From the cell containing the given text, extract its center point as (X, Y) coordinate. 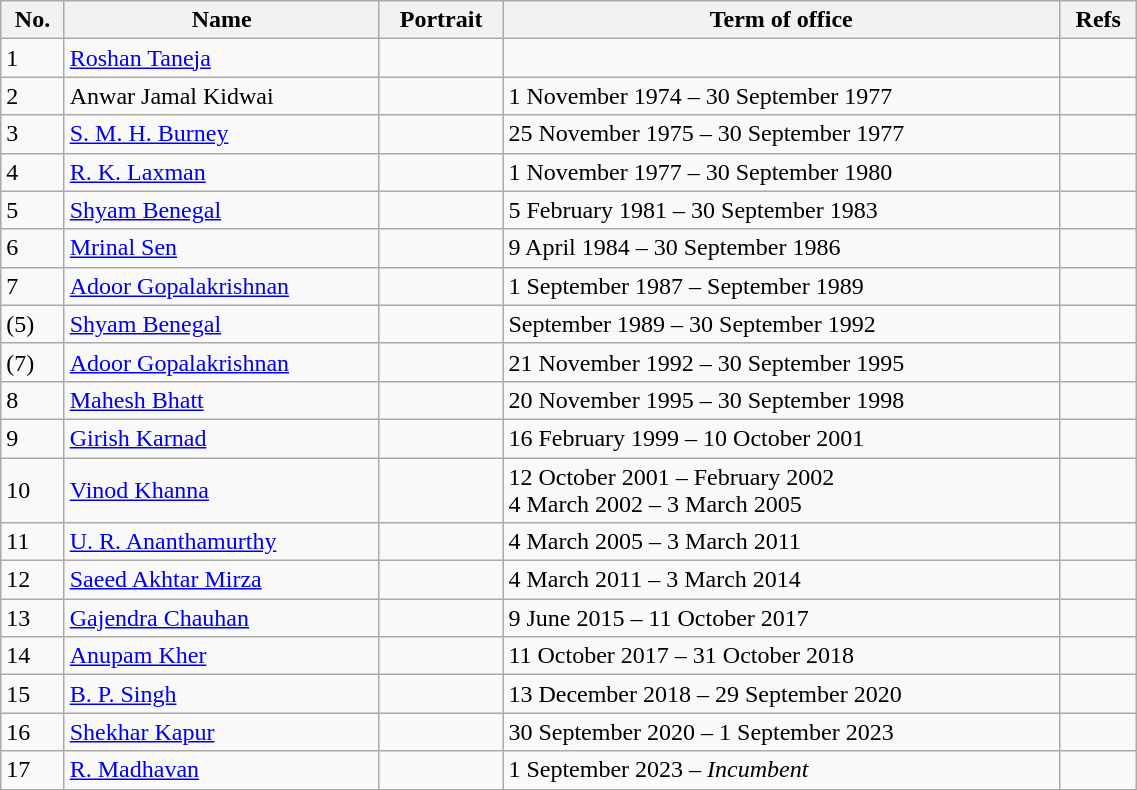
1 (32, 58)
21 November 1992 – 30 September 1995 (782, 362)
Mahesh Bhatt (222, 400)
1 November 1977 – 30 September 1980 (782, 172)
Saeed Akhtar Mirza (222, 580)
(7) (32, 362)
11 October 2017 – 31 October 2018 (782, 656)
25 November 1975 – 30 September 1977 (782, 134)
(5) (32, 324)
3 (32, 134)
6 (32, 248)
30 September 2020 – 1 September 2023 (782, 732)
10 (32, 490)
4 March 2005 – 3 March 2011 (782, 542)
Anwar Jamal Kidwai (222, 96)
Roshan Taneja (222, 58)
Name (222, 20)
2 (32, 96)
9 (32, 438)
Term of office (782, 20)
4 March 2011 – 3 March 2014 (782, 580)
1 September 1987 – September 1989 (782, 286)
8 (32, 400)
R. Madhavan (222, 770)
13 (32, 618)
11 (32, 542)
14 (32, 656)
16 (32, 732)
Girish Karnad (222, 438)
1 November 1974 – 30 September 1977 (782, 96)
9 April 1984 – 30 September 1986 (782, 248)
Portrait (441, 20)
S. M. H. Burney (222, 134)
16 February 1999 – 10 October 2001 (782, 438)
7 (32, 286)
4 (32, 172)
Gajendra Chauhan (222, 618)
R. K. Laxman (222, 172)
Refs (1098, 20)
12 (32, 580)
1 September 2023 – Incumbent (782, 770)
U. R. Ananthamurthy (222, 542)
Vinod Khanna (222, 490)
17 (32, 770)
No. (32, 20)
13 December 2018 – 29 September 2020 (782, 694)
5 (32, 210)
September 1989 – 30 September 1992 (782, 324)
15 (32, 694)
B. P. Singh (222, 694)
Shekhar Kapur (222, 732)
Anupam Kher (222, 656)
Mrinal Sen (222, 248)
5 February 1981 – 30 September 1983 (782, 210)
9 June 2015 – 11 October 2017 (782, 618)
12 October 2001 – February 20024 March 2002 – 3 March 2005 (782, 490)
20 November 1995 – 30 September 1998 (782, 400)
